Search for the cell housing the specified text and yield its [x, y] center coordinate. 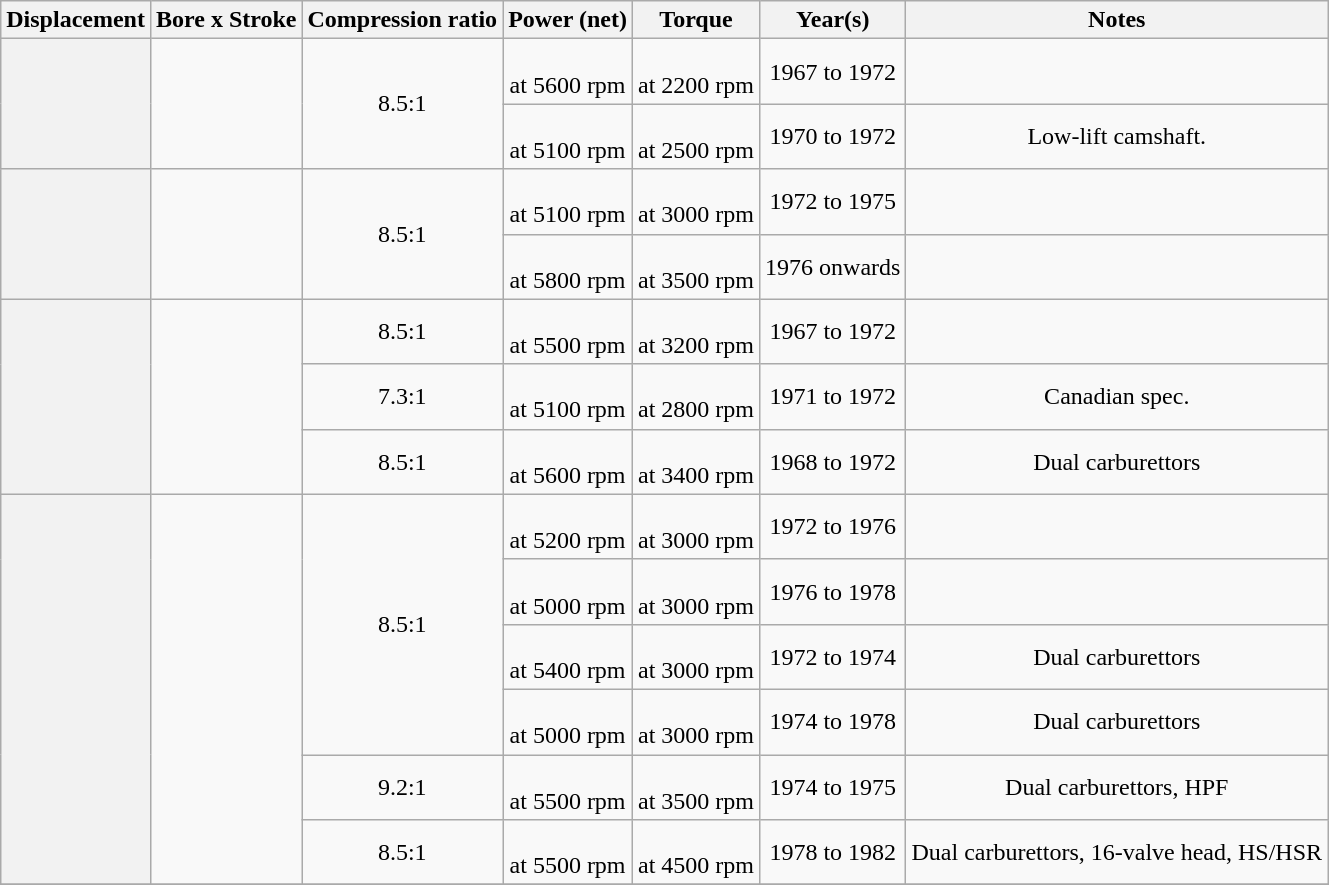
7.3:1 [402, 396]
Dual carburettors, HPF [1117, 786]
Low-lift camshaft. [1117, 136]
1972 to 1975 [833, 202]
Notes [1117, 20]
Year(s) [833, 20]
at 2500 rpm [696, 136]
Dual carburettors, 16-valve head, HS/HSR [1117, 852]
at 2800 rpm [696, 396]
Displacement [76, 20]
1974 to 1978 [833, 722]
at 5200 rpm [568, 526]
at 3400 rpm [696, 462]
1972 to 1976 [833, 526]
Power (net) [568, 20]
1974 to 1975 [833, 786]
1968 to 1972 [833, 462]
Torque [696, 20]
1978 to 1982 [833, 852]
1972 to 1974 [833, 656]
at 5400 rpm [568, 656]
at 3200 rpm [696, 332]
9.2:1 [402, 786]
1971 to 1972 [833, 396]
Bore x Stroke [226, 20]
1976 to 1978 [833, 592]
Compression ratio [402, 20]
1970 to 1972 [833, 136]
at 4500 rpm [696, 852]
at 5800 rpm [568, 266]
1976 onwards [833, 266]
Canadian spec. [1117, 396]
at 2200 rpm [696, 72]
